Find where the given text appears and provide that cell's center as [x, y] coordinate. 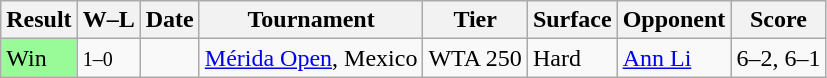
Win [39, 58]
W–L [108, 20]
Mérida Open, Mexico [311, 58]
Surface [572, 20]
Ann Li [674, 58]
1–0 [108, 58]
Opponent [674, 20]
6–2, 6–1 [778, 58]
Date [170, 20]
Score [778, 20]
Result [39, 20]
Tournament [311, 20]
Tier [475, 20]
Hard [572, 58]
WTA 250 [475, 58]
